Output the (X, Y) coordinate of the center of the cell containing the given text.  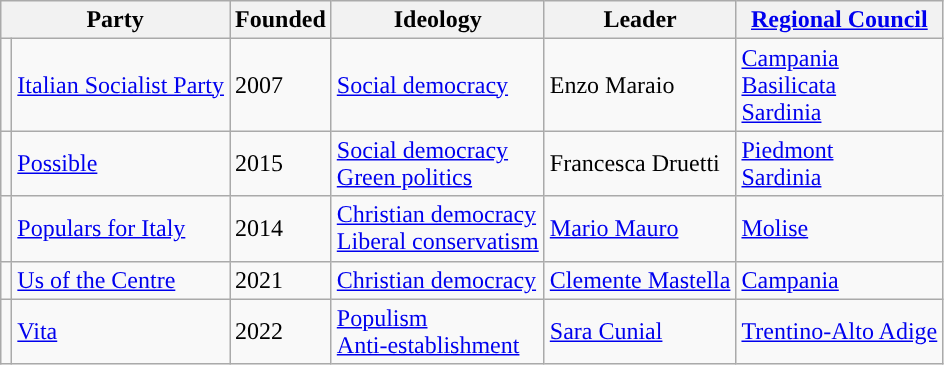
Founded (281, 20)
2015 (281, 164)
Social democracyGreen politics (438, 164)
Regional Council (840, 20)
Populars for Italy (121, 228)
Trentino-Alto Adige (840, 332)
Clemente Mastella (640, 280)
Enzo Maraio (640, 85)
PiedmontSardinia (840, 164)
Party (116, 20)
Ideology (438, 20)
2007 (281, 85)
Christian democracyLiberal conservatism (438, 228)
Leader (640, 20)
2022 (281, 332)
Molise (840, 228)
2021 (281, 280)
Social democracy (438, 85)
Italian Socialist Party (121, 85)
Us of the Centre (121, 280)
2014 (281, 228)
Francesca Druetti (640, 164)
Christian democracy (438, 280)
Mario Mauro (640, 228)
CampaniaBasilicataSardinia (840, 85)
Vita (121, 332)
PopulismAnti-establishment (438, 332)
Campania (840, 280)
Sara Cunial (640, 332)
Possible (121, 164)
